Pinpoint the cell where the given text exists, returning its [x, y] midpoint coordinate. 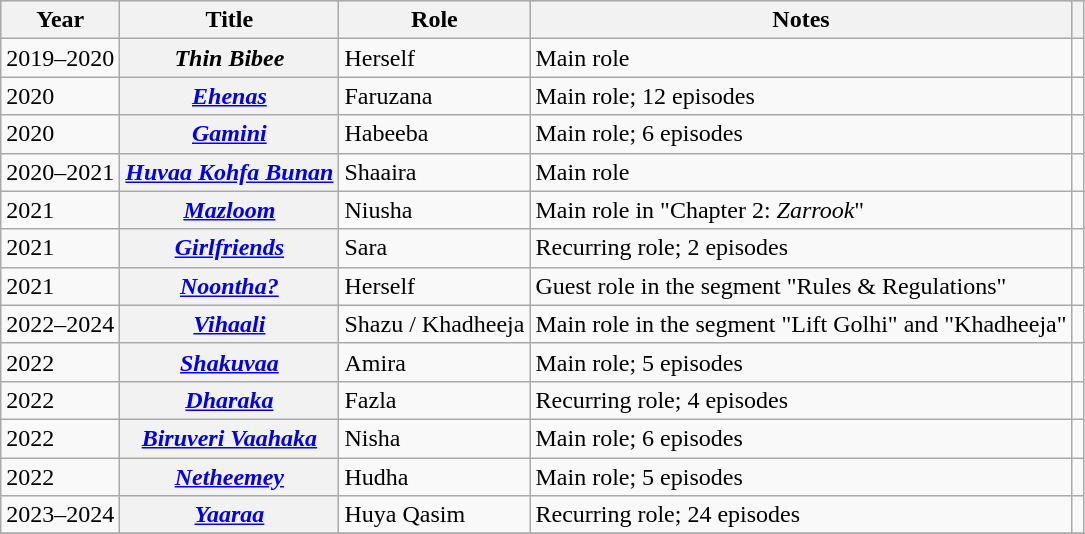
Noontha? [230, 286]
Mazloom [230, 210]
Nisha [434, 438]
Year [60, 20]
Vihaali [230, 324]
Niusha [434, 210]
Shaaira [434, 172]
Biruveri Vaahaka [230, 438]
Notes [801, 20]
Netheemey [230, 477]
Gamini [230, 134]
Shakuvaa [230, 362]
2019–2020 [60, 58]
2022–2024 [60, 324]
Title [230, 20]
2020–2021 [60, 172]
Main role in "Chapter 2: Zarrook" [801, 210]
Sara [434, 248]
Shazu / Khadheeja [434, 324]
Recurring role; 2 episodes [801, 248]
Faruzana [434, 96]
Huya Qasim [434, 515]
Huvaa Kohfa Bunan [230, 172]
2023–2024 [60, 515]
Main role in the segment "Lift Golhi" and "Khadheeja" [801, 324]
Recurring role; 24 episodes [801, 515]
Main role; 12 episodes [801, 96]
Girlfriends [230, 248]
Recurring role; 4 episodes [801, 400]
Habeeba [434, 134]
Ehenas [230, 96]
Dharaka [230, 400]
Thin Bibee [230, 58]
Hudha [434, 477]
Yaaraa [230, 515]
Role [434, 20]
Fazla [434, 400]
Amira [434, 362]
Guest role in the segment "Rules & Regulations" [801, 286]
